Detect which cell encompasses the target text, then output its (x, y) center coordinate. 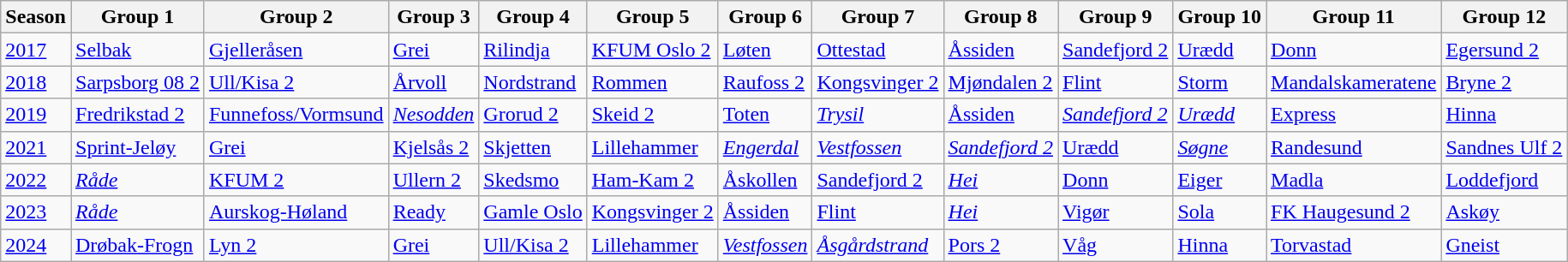
2021 (36, 147)
Aurskog-Høland (296, 212)
Skedsmo (533, 180)
Ullern 2 (434, 180)
Engerdal (765, 147)
2019 (36, 115)
Søgne (1220, 147)
Express (1354, 115)
Sprint-Jeløy (137, 147)
Eiger (1220, 180)
Gneist (1505, 245)
Vigør (1116, 212)
Storm (1220, 82)
Fredrikstad 2 (137, 115)
KFUM Oslo 2 (653, 50)
Sandnes Ulf 2 (1505, 147)
Raufoss 2 (765, 82)
2023 (36, 212)
Nordstrand (533, 82)
Ready (434, 212)
Kjelsås 2 (434, 147)
Group 8 (1001, 17)
Trysil (877, 115)
Randesund (1354, 147)
Egersund 2 (1505, 50)
Skeid 2 (653, 115)
Group 1 (137, 17)
Våg (1116, 245)
Group 11 (1354, 17)
Lyn 2 (296, 245)
Sarpsborg 08 2 (137, 82)
KFUM 2 (296, 180)
Nesodden (434, 115)
Drøbak-Frogn (137, 245)
Group 10 (1220, 17)
Løten (765, 50)
Group 12 (1505, 17)
Skjetten (533, 147)
Pors 2 (1001, 245)
Group 6 (765, 17)
Group 4 (533, 17)
Ottestad (877, 50)
2018 (36, 82)
Group 5 (653, 17)
Group 3 (434, 17)
Rommen (653, 82)
Selbak (137, 50)
Group 7 (877, 17)
Group 9 (1116, 17)
Mjøndalen 2 (1001, 82)
Årvoll (434, 82)
2024 (36, 245)
Grorud 2 (533, 115)
Ham-Kam 2 (653, 180)
Group 2 (296, 17)
Toten (765, 115)
2022 (36, 180)
Sola (1220, 212)
Askøy (1505, 212)
Åsgårdstrand (877, 245)
Gjelleråsen (296, 50)
Mandalskameratene (1354, 82)
Bryne 2 (1505, 82)
Loddefjord (1505, 180)
Rilindja (533, 50)
Madla (1354, 180)
Season (36, 17)
FK Haugesund 2 (1354, 212)
2017 (36, 50)
Funnefoss/Vormsund (296, 115)
Gamle Oslo (533, 212)
Torvastad (1354, 245)
Åskollen (765, 180)
